Locate the cell with the specified text and output its [x, y] center coordinate. 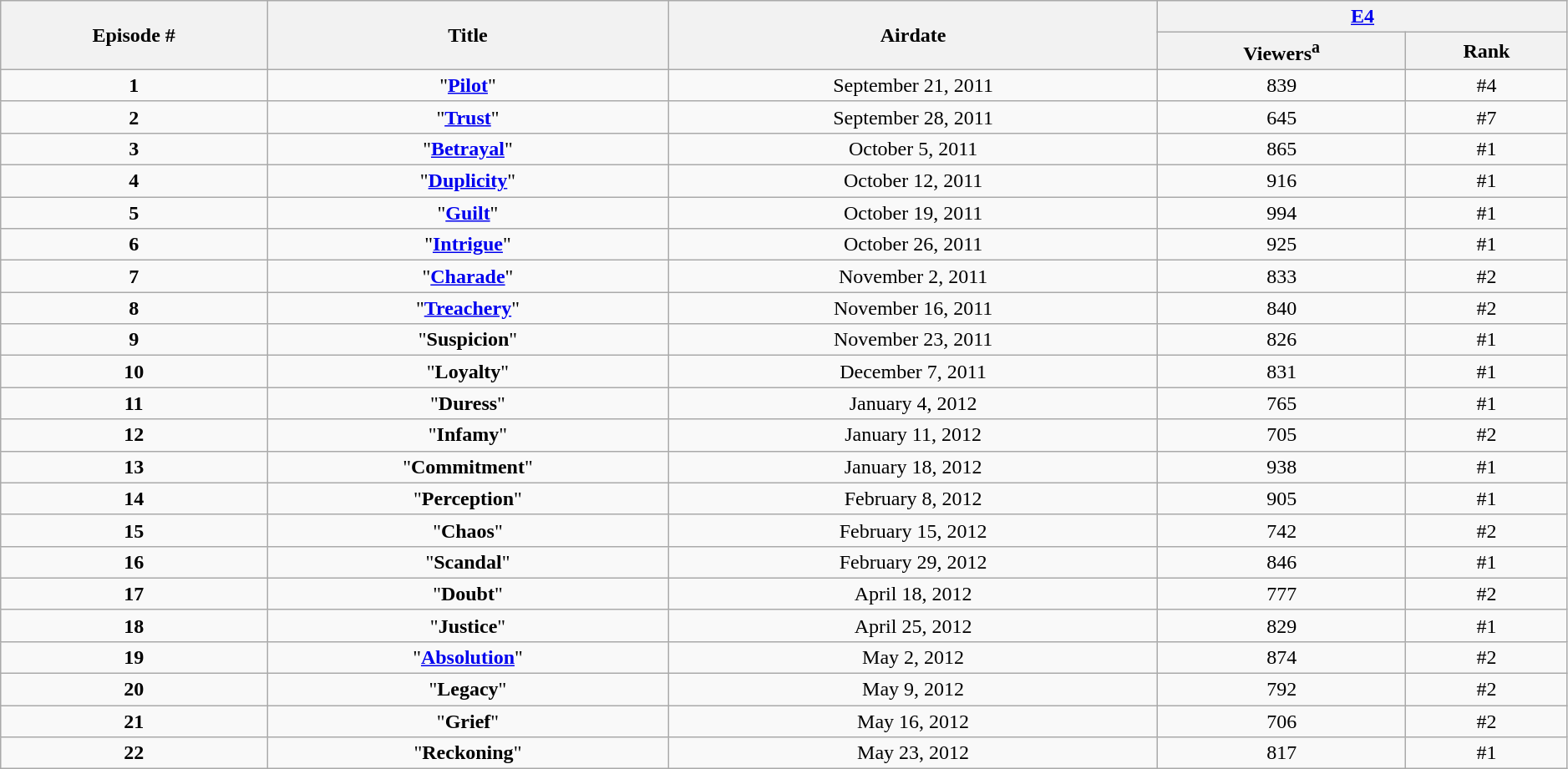
Viewersa [1281, 52]
November 23, 2011 [912, 340]
February 8, 2012 [912, 498]
Episode # [134, 35]
"Duress" [468, 403]
"Grief" [468, 721]
20 [134, 690]
14 [134, 498]
916 [1281, 181]
May 2, 2012 [912, 657]
742 [1281, 530]
18 [134, 625]
11 [134, 403]
826 [1281, 340]
21 [134, 721]
22 [134, 753]
"Trust" [468, 117]
925 [1281, 245]
"Scandal" [468, 562]
"Chaos" [468, 530]
1 [134, 85]
October 12, 2011 [912, 181]
17 [134, 594]
792 [1281, 690]
846 [1281, 562]
777 [1281, 594]
"Loyalty" [468, 372]
"Duplicity" [468, 181]
May 23, 2012 [912, 753]
5 [134, 213]
8 [134, 308]
"Reckoning" [468, 753]
May 16, 2012 [912, 721]
Title [468, 35]
"Absolution" [468, 657]
September 21, 2011 [912, 85]
"Perception" [468, 498]
9 [134, 340]
10 [134, 372]
706 [1281, 721]
831 [1281, 372]
September 28, 2011 [912, 117]
2 [134, 117]
765 [1281, 403]
6 [134, 245]
938 [1281, 467]
"Pilot" [468, 85]
13 [134, 467]
865 [1281, 149]
"Doubt" [468, 594]
October 5, 2011 [912, 149]
January 4, 2012 [912, 403]
"Legacy" [468, 690]
May 9, 2012 [912, 690]
874 [1281, 657]
"Suspicion" [468, 340]
15 [134, 530]
"Intrigue" [468, 245]
December 7, 2011 [912, 372]
645 [1281, 117]
7 [134, 276]
January 11, 2012 [912, 435]
833 [1281, 276]
February 15, 2012 [912, 530]
"Commitment" [468, 467]
October 26, 2011 [912, 245]
Rank [1487, 52]
#4 [1487, 85]
February 29, 2012 [912, 562]
November 2, 2011 [912, 276]
829 [1281, 625]
4 [134, 181]
705 [1281, 435]
#7 [1487, 117]
840 [1281, 308]
994 [1281, 213]
"Treachery" [468, 308]
905 [1281, 498]
April 25, 2012 [912, 625]
"Charade" [468, 276]
E4 [1362, 17]
April 18, 2012 [912, 594]
12 [134, 435]
16 [134, 562]
"Infamy" [468, 435]
19 [134, 657]
3 [134, 149]
October 19, 2011 [912, 213]
"Justice" [468, 625]
Airdate [912, 35]
November 16, 2011 [912, 308]
"Guilt" [468, 213]
"Betrayal" [468, 149]
January 18, 2012 [912, 467]
839 [1281, 85]
817 [1281, 753]
